Return [x, y] of the center of cell containing provided text 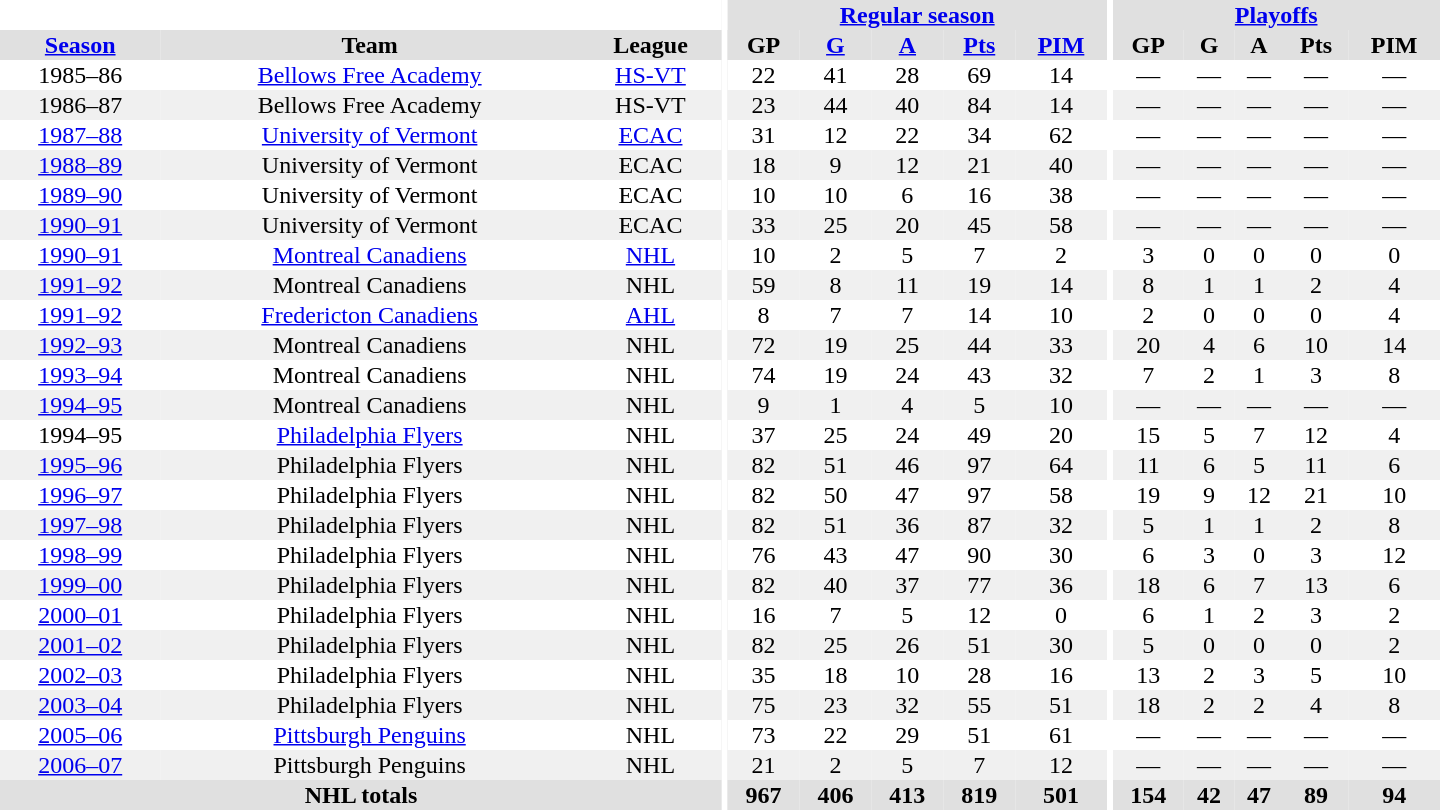
46 [907, 465]
1986–87 [80, 105]
89 [1316, 795]
Team [369, 45]
74 [764, 375]
NHL totals [361, 795]
2006–07 [80, 765]
84 [979, 105]
1997–98 [80, 525]
49 [979, 435]
31 [764, 135]
1987–88 [80, 135]
59 [764, 285]
406 [836, 795]
76 [764, 555]
87 [979, 525]
72 [764, 345]
35 [764, 675]
2000–01 [80, 615]
1988–89 [80, 165]
45 [979, 225]
41 [836, 75]
1996–97 [80, 495]
26 [907, 645]
2005–06 [80, 735]
1985–86 [80, 75]
94 [1394, 795]
1992–93 [80, 345]
154 [1148, 795]
73 [764, 735]
1989–90 [80, 195]
Playoffs [1276, 15]
413 [907, 795]
1993–94 [80, 375]
75 [764, 705]
1999–00 [80, 585]
AHL [650, 315]
2001–02 [80, 645]
Season [80, 45]
1998–99 [80, 555]
61 [1061, 735]
15 [1148, 435]
55 [979, 705]
69 [979, 75]
42 [1209, 795]
38 [1061, 195]
League [650, 45]
1995–96 [80, 465]
90 [979, 555]
2003–04 [80, 705]
77 [979, 585]
50 [836, 495]
819 [979, 795]
29 [907, 735]
967 [764, 795]
Regular season [918, 15]
34 [979, 135]
501 [1061, 795]
2002–03 [80, 675]
62 [1061, 135]
64 [1061, 465]
Fredericton Canadiens [369, 315]
